Locate the cell with the specified text and output its (X, Y) center coordinate. 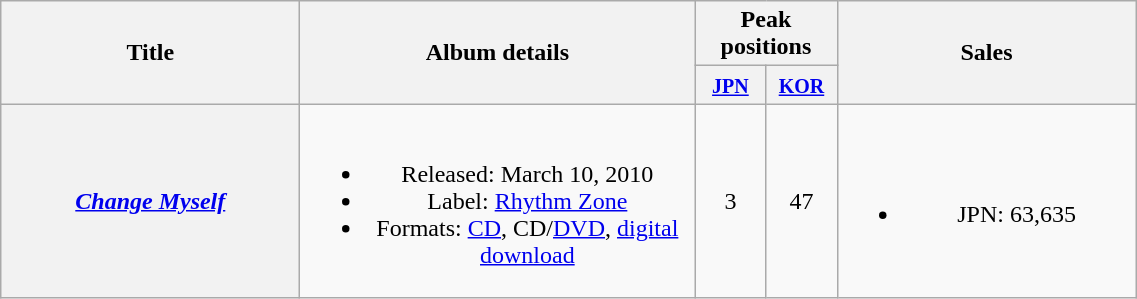
47 (802, 201)
Title (150, 52)
Sales (986, 52)
Change Myself (150, 201)
Peak positions (766, 34)
JPN: 63,635 (986, 201)
Album details (498, 52)
Released: March 10, 2010 Label: Rhythm ZoneFormats: CD, CD/DVD, digital download (498, 201)
JPN (730, 85)
KOR (802, 85)
3 (730, 201)
